Identify which cell holds the provided text, then report its [x, y] central coordinate. 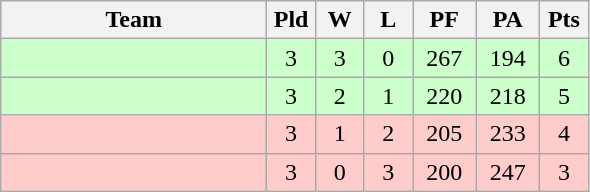
6 [564, 58]
200 [444, 172]
5 [564, 96]
267 [444, 58]
205 [444, 134]
247 [508, 172]
Pld [292, 20]
4 [564, 134]
233 [508, 134]
PF [444, 20]
Pts [564, 20]
PA [508, 20]
218 [508, 96]
Team [134, 20]
194 [508, 58]
220 [444, 96]
W [340, 20]
L [388, 20]
